From the cell containing the given text, extract its center point as (X, Y) coordinate. 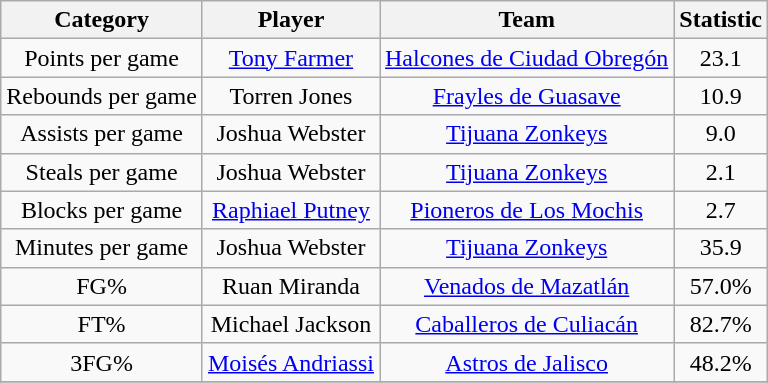
10.9 (721, 96)
82.7% (721, 324)
FT% (102, 324)
Halcones de Ciudad Obregón (527, 58)
Team (527, 20)
Caballeros de Culiacán (527, 324)
Category (102, 20)
Torren Jones (290, 96)
Rebounds per game (102, 96)
48.2% (721, 362)
2.7 (721, 210)
Michael Jackson (290, 324)
9.0 (721, 134)
Ruan Miranda (290, 286)
Pioneros de Los Mochis (527, 210)
Player (290, 20)
Statistic (721, 20)
Moisés Andriassi (290, 362)
Assists per game (102, 134)
Minutes per game (102, 248)
FG% (102, 286)
Blocks per game (102, 210)
Venados de Mazatlán (527, 286)
Raphiael Putney (290, 210)
57.0% (721, 286)
35.9 (721, 248)
Frayles de Guasave (527, 96)
3FG% (102, 362)
2.1 (721, 172)
Tony Farmer (290, 58)
23.1 (721, 58)
Steals per game (102, 172)
Points per game (102, 58)
Astros de Jalisco (527, 362)
